From the cell containing the given text, extract its center point as (X, Y) coordinate. 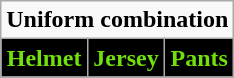
Pants (200, 58)
Uniform combination (118, 20)
Helmet (44, 58)
Jersey (126, 58)
